Output the (x, y) coordinate of the center of the cell containing the given text.  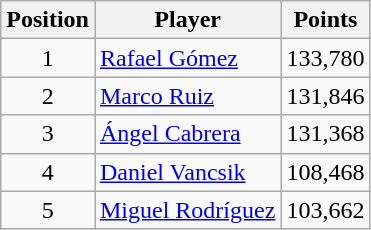
Rafael Gómez (187, 58)
108,468 (326, 172)
131,368 (326, 134)
Points (326, 20)
3 (48, 134)
131,846 (326, 96)
Player (187, 20)
4 (48, 172)
103,662 (326, 210)
1 (48, 58)
Marco Ruiz (187, 96)
Position (48, 20)
Miguel Rodríguez (187, 210)
5 (48, 210)
2 (48, 96)
Daniel Vancsik (187, 172)
Ángel Cabrera (187, 134)
133,780 (326, 58)
